Pinpoint the cell where the given text exists, returning its [x, y] midpoint coordinate. 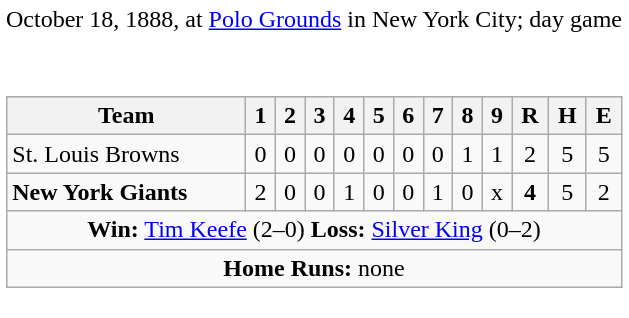
Home Runs: none [314, 268]
7 [438, 116]
3 [320, 116]
8 [468, 116]
H [567, 116]
9 [497, 116]
October 18, 1888, at Polo Grounds in New York City; day game [314, 20]
New York Giants [126, 192]
E [604, 116]
Win: Tim Keefe (2–0) Loss: Silver King (0–2) [314, 230]
St. Louis Browns [126, 154]
6 [408, 116]
Team [126, 116]
x [497, 192]
R [530, 116]
